Return the (X, Y) coordinate for the center point of the cell that contains the specified text.  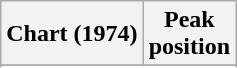
Peakposition (189, 34)
Chart (1974) (72, 34)
